Provide the (x, y) coordinate of the cell's center where the given text is located.  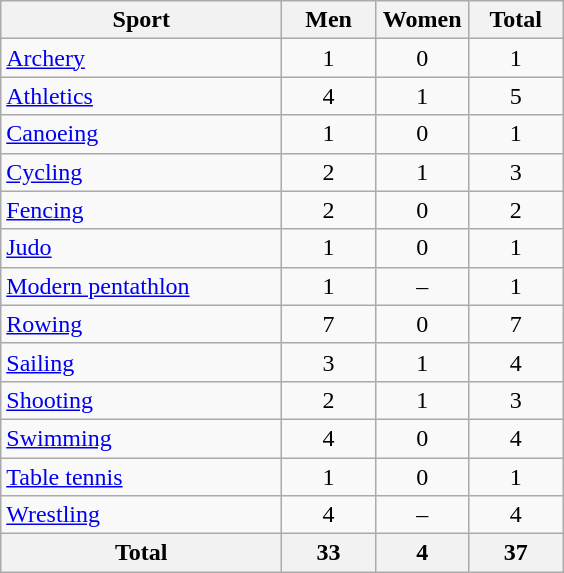
Canoeing (142, 134)
Fencing (142, 210)
Sailing (142, 362)
Table tennis (142, 477)
Shooting (142, 400)
Cycling (142, 172)
Modern pentathlon (142, 286)
Athletics (142, 96)
Judo (142, 248)
Women (422, 20)
Archery (142, 58)
33 (329, 553)
Sport (142, 20)
Swimming (142, 438)
Men (329, 20)
37 (516, 553)
5 (516, 96)
Rowing (142, 324)
Wrestling (142, 515)
